From the cell containing the given text, extract its center point as (x, y) coordinate. 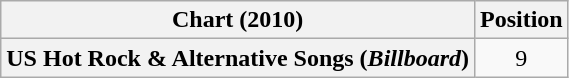
9 (521, 58)
Chart (2010) (238, 20)
US Hot Rock & Alternative Songs (Billboard) (238, 58)
Position (521, 20)
